Pinpoint the cell where the given text exists, returning its (X, Y) midpoint coordinate. 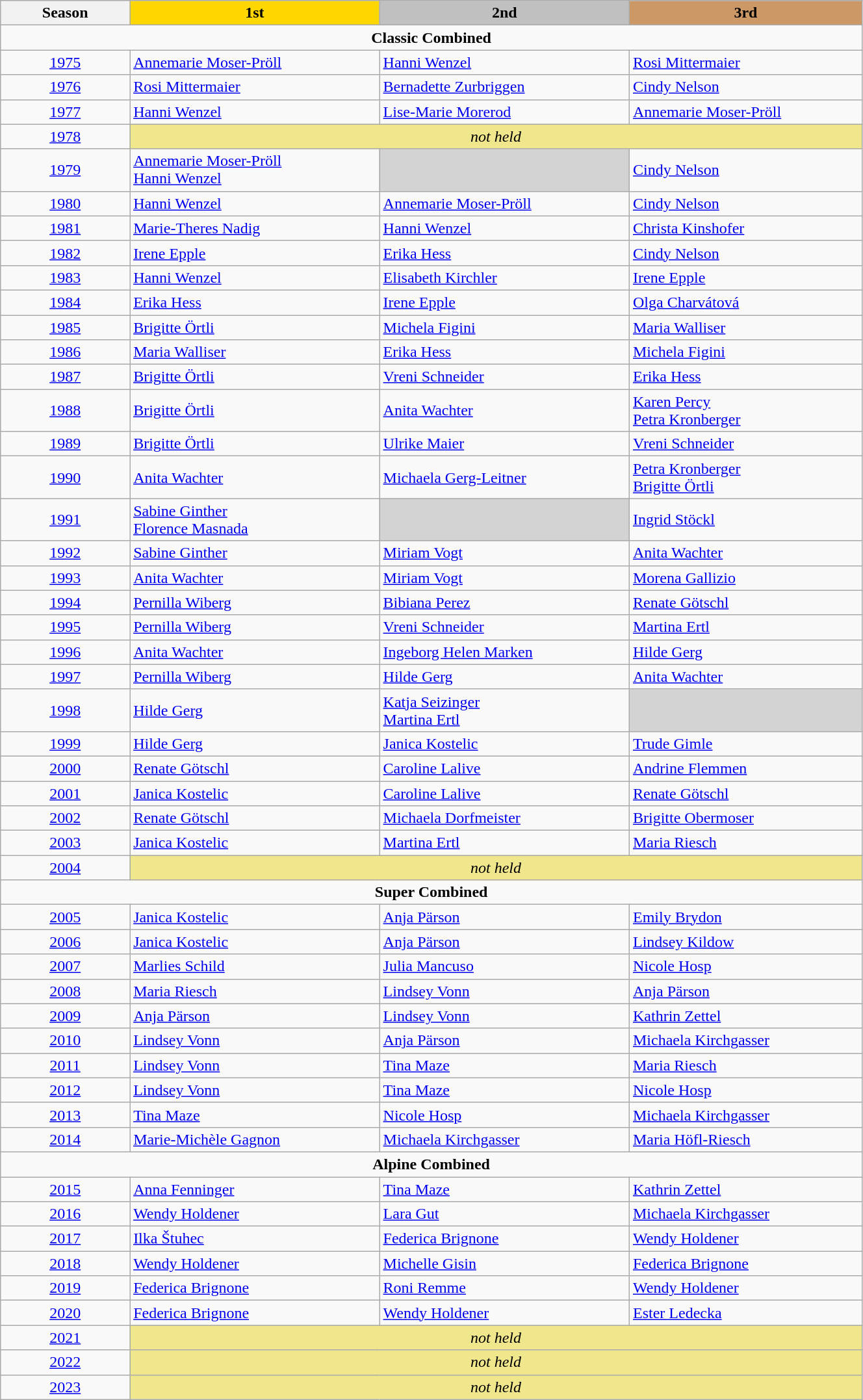
1998 (65, 710)
Classic Combined (431, 38)
1985 (65, 327)
2009 (65, 1016)
Lise-Marie Morerod (504, 112)
2018 (65, 1264)
2005 (65, 917)
Trude Gimle (745, 744)
Annemarie Moser-Pröll Hanni Wenzel (255, 170)
Alpine Combined (431, 1164)
Michaela Dorfmeister (504, 818)
1992 (65, 553)
2003 (65, 843)
Roni Remme (504, 1288)
2022 (65, 1362)
1979 (65, 170)
Olga Charvátová (745, 302)
1990 (65, 477)
Brigitte Obermoser (745, 818)
2001 (65, 794)
2004 (65, 868)
Michaela Gerg-Leitner (504, 477)
Ingeborg Helen Marken (504, 652)
Elisabeth Kirchler (504, 278)
1982 (65, 253)
1995 (65, 627)
1996 (65, 652)
Katja Seizinger Martina Ertl (504, 710)
2021 (65, 1338)
1999 (65, 744)
Marlies Schild (255, 966)
Sabine Ginther (255, 553)
Emily Brydon (745, 917)
2008 (65, 991)
2020 (65, 1313)
Karen Percy Petra Kronberger (745, 411)
2006 (65, 942)
1st (255, 13)
2007 (65, 966)
3rd (745, 13)
Lara Gut (504, 1214)
1976 (65, 87)
2014 (65, 1139)
2017 (65, 1239)
2000 (65, 768)
Marie-Theres Nadig (255, 228)
Christa Kinshofer (745, 228)
Petra Kronberger Brigitte Örtli (745, 477)
1988 (65, 411)
1993 (65, 578)
2010 (65, 1041)
1975 (65, 62)
1983 (65, 278)
2002 (65, 818)
1989 (65, 444)
Bibiana Perez (504, 603)
Ester Ledecka (745, 1313)
2011 (65, 1065)
Sabine Ginther Florence Masnada (255, 520)
2nd (504, 13)
1980 (65, 203)
2012 (65, 1090)
Andrine Flemmen (745, 768)
Ulrike Maier (504, 444)
Lindsey Kildow (745, 942)
Bernadette Zurbriggen (504, 87)
1986 (65, 352)
Marie-Michèle Gagnon (255, 1139)
1978 (65, 136)
Anna Fenninger (255, 1189)
Ilka Štuhec (255, 1239)
1994 (65, 603)
Julia Mancuso (504, 966)
2023 (65, 1387)
Season (65, 13)
1997 (65, 677)
Ingrid Stöckl (745, 520)
1987 (65, 377)
2013 (65, 1115)
1981 (65, 228)
1977 (65, 112)
Maria Höfl-Riesch (745, 1139)
2016 (65, 1214)
2019 (65, 1288)
1984 (65, 302)
Michelle Gisin (504, 1264)
2015 (65, 1189)
Super Combined (431, 892)
1991 (65, 520)
Morena Gallizio (745, 578)
